For the text-containing cell, return its midpoint in (x, y) coordinate format. 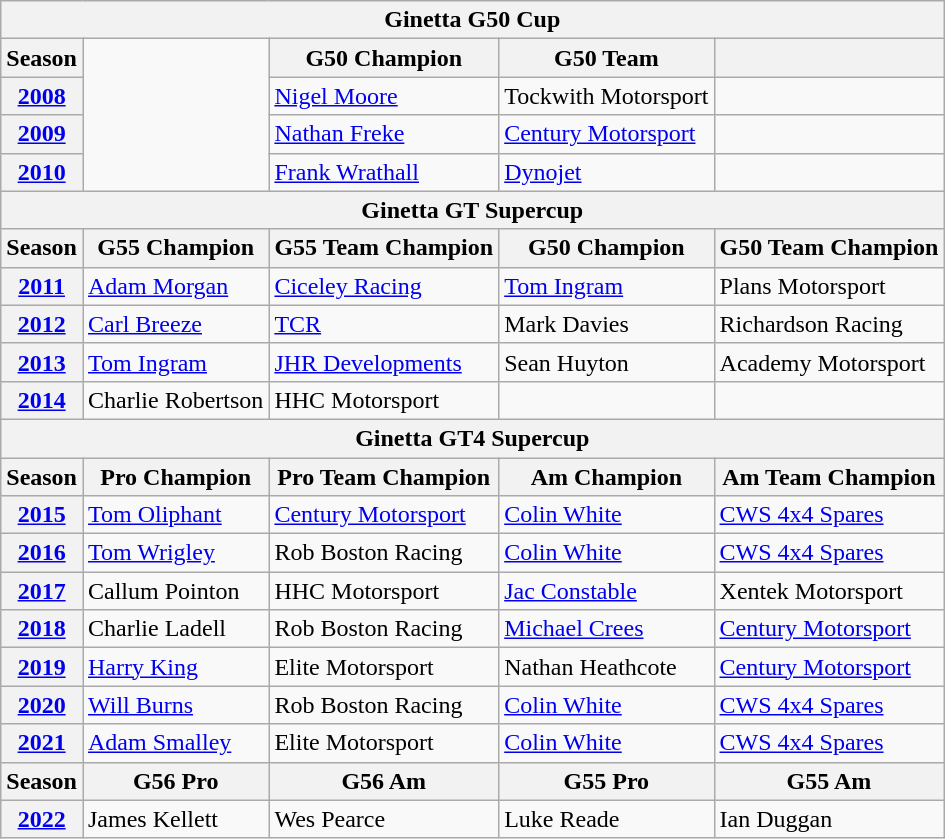
Ian Duggan (829, 819)
G56 Pro (175, 781)
Nigel Moore (384, 96)
2013 (42, 362)
G55 Champion (175, 248)
G55 Team Champion (384, 248)
G55 Pro (606, 781)
2008 (42, 96)
JHR Developments (384, 362)
2012 (42, 324)
G55 Am (829, 781)
Frank Wrathall (384, 172)
Nathan Heathcote (606, 667)
2009 (42, 134)
James Kellett (175, 819)
Ciceley Racing (384, 286)
Tockwith Motorsport (606, 96)
Mark Davies (606, 324)
Michael Crees (606, 629)
Am Team Champion (829, 477)
Richardson Racing (829, 324)
2016 (42, 553)
G50 Team Champion (829, 248)
Pro Team Champion (384, 477)
Dynojet (606, 172)
Ginetta GT Supercup (472, 210)
Luke Reade (606, 819)
TCR (384, 324)
Academy Motorsport (829, 362)
G56 Am (384, 781)
2015 (42, 515)
Am Champion (606, 477)
2019 (42, 667)
2014 (42, 400)
Adam Morgan (175, 286)
Xentek Motorsport (829, 591)
Plans Motorsport (829, 286)
Charlie Ladell (175, 629)
Tom Oliphant (175, 515)
2018 (42, 629)
Ginetta G50 Cup (472, 20)
Carl Breeze (175, 324)
2017 (42, 591)
Adam Smalley (175, 743)
G50 Team (606, 58)
Wes Pearce (384, 819)
2022 (42, 819)
2021 (42, 743)
Harry King (175, 667)
Tom Wrigley (175, 553)
Pro Champion (175, 477)
Will Burns (175, 705)
Jac Constable (606, 591)
Nathan Freke (384, 134)
Callum Pointon (175, 591)
2011 (42, 286)
2010 (42, 172)
2020 (42, 705)
Charlie Robertson (175, 400)
Ginetta GT4 Supercup (472, 438)
Sean Huyton (606, 362)
